Search for the cell housing the specified text and yield its (X, Y) center coordinate. 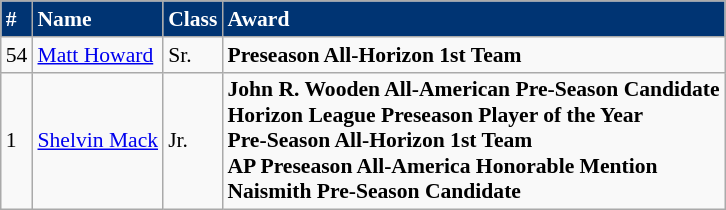
Name (98, 19)
Matt Howard (98, 55)
# (17, 19)
Shelvin Mack (98, 141)
1 (17, 141)
Award (473, 19)
Sr. (192, 55)
Jr. (192, 141)
Preseason All-Horizon 1st Team (473, 55)
54 (17, 55)
Class (192, 19)
